Provide the [X, Y] coordinate of the cell's center where the given text is located.  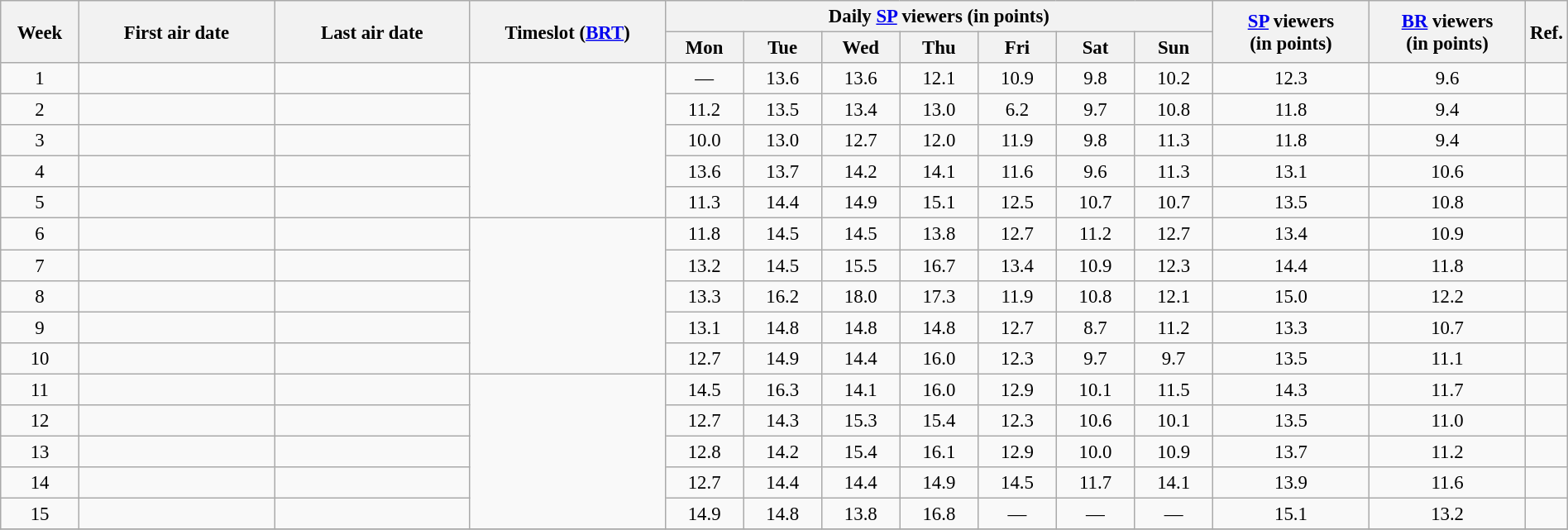
16.2 [782, 296]
10.2 [1174, 79]
11.5 [1174, 389]
15.5 [860, 265]
16.3 [782, 389]
Fri [1017, 48]
Last air date [372, 31]
Mon [705, 48]
First air date [176, 31]
BR viewers(in points) [1447, 31]
16.1 [939, 451]
SP viewers(in points) [1290, 31]
Week [40, 31]
8.7 [1095, 327]
12.8 [705, 451]
Sat [1095, 48]
15.3 [860, 421]
Sun [1174, 48]
12 [40, 421]
14 [40, 483]
15 [40, 513]
8 [40, 296]
16.7 [939, 265]
3 [40, 141]
11 [40, 389]
11.0 [1447, 421]
15.0 [1290, 296]
12.5 [1017, 203]
4 [40, 172]
Tue [782, 48]
13 [40, 451]
Thu [939, 48]
5 [40, 203]
Timeslot (BRT) [567, 31]
10 [40, 358]
Wed [860, 48]
6 [40, 234]
7 [40, 265]
1 [40, 79]
6.2 [1017, 110]
13.9 [1290, 483]
12.2 [1447, 296]
9 [40, 327]
17.3 [939, 296]
Ref. [1546, 31]
2 [40, 110]
12.0 [939, 141]
Daily SP viewers (in points) [939, 17]
16.8 [939, 513]
11.1 [1447, 358]
18.0 [860, 296]
